Determine the [x, y] coordinate at the center of the cell enclosing the given text.  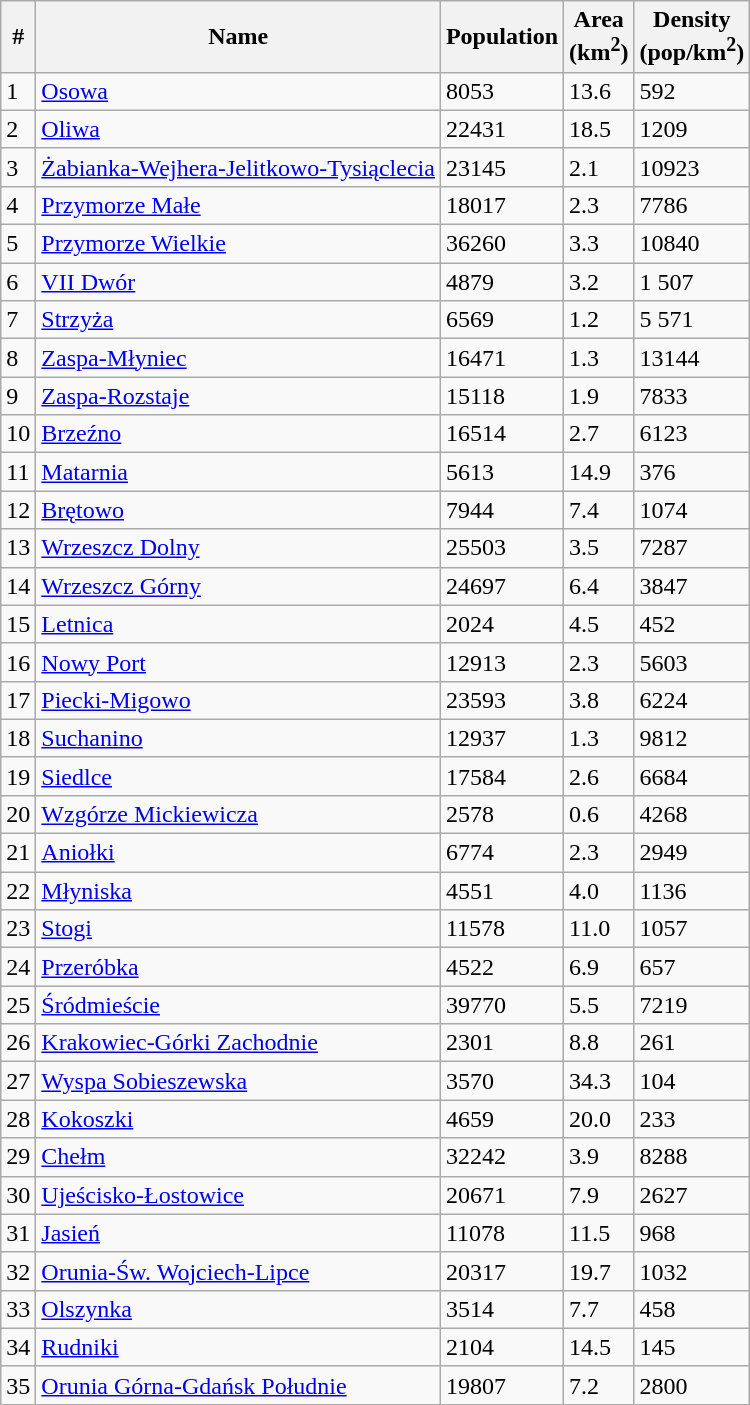
32 [18, 1271]
Osowa [238, 91]
Stogi [238, 929]
3.3 [599, 244]
3570 [502, 1081]
23 [18, 929]
6.9 [599, 967]
9812 [692, 738]
8053 [502, 91]
Orunia Górna-Gdańsk Południe [238, 1385]
7944 [502, 510]
6774 [502, 853]
5 [18, 244]
8288 [692, 1157]
1136 [692, 891]
11578 [502, 929]
3.9 [599, 1157]
6684 [692, 776]
2301 [502, 1043]
22431 [502, 129]
13.6 [599, 91]
Zaspa-Rozstaje [238, 396]
18.5 [599, 129]
7.7 [599, 1309]
Śródmieście [238, 1005]
9 [18, 396]
26 [18, 1043]
Olszynka [238, 1309]
3847 [692, 586]
1074 [692, 510]
22 [18, 891]
12913 [502, 662]
Letnica [238, 624]
1 507 [692, 282]
Młyniska [238, 891]
6123 [692, 434]
Piecki-Migowo [238, 700]
657 [692, 967]
Nowy Port [238, 662]
7833 [692, 396]
5 571 [692, 320]
18 [18, 738]
24697 [502, 586]
17584 [502, 776]
Krakowiec-Górki Zachodnie [238, 1043]
6 [18, 282]
4 [18, 205]
8.8 [599, 1043]
2578 [502, 814]
4551 [502, 891]
3 [18, 167]
19807 [502, 1385]
0.6 [599, 814]
13144 [692, 358]
2.6 [599, 776]
15 [18, 624]
34.3 [599, 1081]
Aniołki [238, 853]
2.7 [599, 434]
Siedlce [238, 776]
1209 [692, 129]
4522 [502, 967]
34 [18, 1347]
11078 [502, 1233]
VII Dwór [238, 282]
2 [18, 129]
4659 [502, 1119]
16514 [502, 434]
8 [18, 358]
7786 [692, 205]
24 [18, 967]
21 [18, 853]
10923 [692, 167]
5.5 [599, 1005]
3514 [502, 1309]
19 [18, 776]
6224 [692, 700]
1 [18, 91]
Population [502, 37]
7219 [692, 1005]
Kokoszki [238, 1119]
33 [18, 1309]
12 [18, 510]
458 [692, 1309]
Przeróbka [238, 967]
2800 [692, 1385]
35 [18, 1385]
2104 [502, 1347]
7287 [692, 548]
Brętowo [238, 510]
Zaspa-Młyniec [238, 358]
20317 [502, 1271]
15118 [502, 396]
Name [238, 37]
452 [692, 624]
3.8 [599, 700]
10840 [692, 244]
7.9 [599, 1195]
145 [692, 1347]
5613 [502, 472]
32242 [502, 1157]
16471 [502, 358]
30 [18, 1195]
7 [18, 320]
4.5 [599, 624]
4.0 [599, 891]
7.2 [599, 1385]
Area(km2) [599, 37]
20 [18, 814]
6.4 [599, 586]
261 [692, 1043]
20671 [502, 1195]
36260 [502, 244]
2024 [502, 624]
14 [18, 586]
14.5 [599, 1347]
Orunia-Św. Wojciech-Lipce [238, 1271]
1.9 [599, 396]
39770 [502, 1005]
17 [18, 700]
16 [18, 662]
Density(pop/km2) [692, 37]
Wyspa Sobieszewska [238, 1081]
5603 [692, 662]
Brzeźno [238, 434]
Suchanino [238, 738]
7.4 [599, 510]
# [18, 37]
376 [692, 472]
4268 [692, 814]
14.9 [599, 472]
Ujeścisko-Łostowice [238, 1195]
2.1 [599, 167]
Rudniki [238, 1347]
11 [18, 472]
4879 [502, 282]
Jasień [238, 1233]
233 [692, 1119]
968 [692, 1233]
23593 [502, 700]
Chełm [238, 1157]
Żabianka-Wejhera-Jelitkowo-Tysiąclecia [238, 167]
31 [18, 1233]
2627 [692, 1195]
Matarnia [238, 472]
Strzyża [238, 320]
Przymorze Małe [238, 205]
29 [18, 1157]
12937 [502, 738]
Wrzeszcz Dolny [238, 548]
19.7 [599, 1271]
13 [18, 548]
3.5 [599, 548]
11.5 [599, 1233]
104 [692, 1081]
2949 [692, 853]
Wrzeszcz Górny [238, 586]
592 [692, 91]
10 [18, 434]
27 [18, 1081]
3.2 [599, 282]
18017 [502, 205]
1057 [692, 929]
1032 [692, 1271]
28 [18, 1119]
1.2 [599, 320]
6569 [502, 320]
25503 [502, 548]
23145 [502, 167]
Wzgórze Mickiewicza [238, 814]
11.0 [599, 929]
25 [18, 1005]
Oliwa [238, 129]
Przymorze Wielkie [238, 244]
20.0 [599, 1119]
